Return (x, y) of the center of cell containing provided text 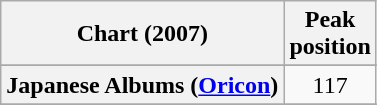
Peak position (330, 34)
117 (330, 85)
Japanese Albums (Oricon) (142, 85)
Chart (2007) (142, 34)
